Provide the [x, y] coordinate of the cell's center where the given text is located.  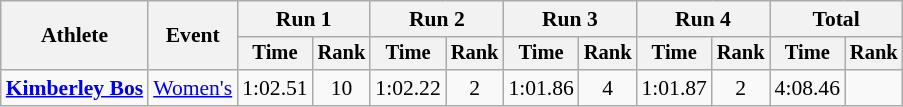
Women's [192, 88]
Total [836, 19]
Kimberley Bos [74, 88]
Run 2 [436, 19]
Run 1 [304, 19]
4 [608, 88]
1:02.22 [408, 88]
1:01.87 [674, 88]
4:08.46 [808, 88]
Athlete [74, 36]
1:01.86 [540, 88]
1:02.51 [274, 88]
Run 3 [570, 19]
Run 4 [702, 19]
Event [192, 36]
10 [342, 88]
